Find where the given text appears and provide that cell's center as [x, y] coordinate. 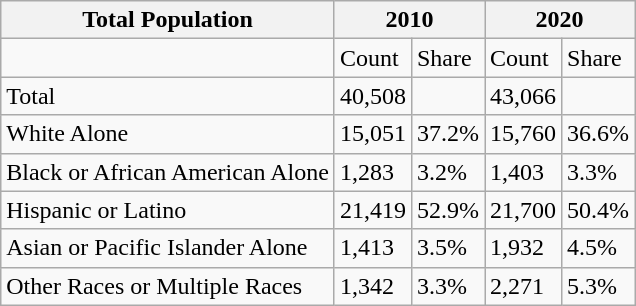
1,342 [372, 286]
3.2% [448, 172]
Black or African American Alone [168, 172]
1,413 [372, 248]
White Alone [168, 134]
Other Races or Multiple Races [168, 286]
2,271 [522, 286]
2010 [409, 20]
50.4% [598, 210]
36.6% [598, 134]
52.9% [448, 210]
Total [168, 96]
15,760 [522, 134]
5.3% [598, 286]
3.5% [448, 248]
2020 [559, 20]
21,419 [372, 210]
21,700 [522, 210]
Hispanic or Latino [168, 210]
43,066 [522, 96]
1,932 [522, 248]
40,508 [372, 96]
15,051 [372, 134]
1,283 [372, 172]
Total Population [168, 20]
37.2% [448, 134]
1,403 [522, 172]
Asian or Pacific Islander Alone [168, 248]
4.5% [598, 248]
